Provide the (x, y) coordinate of the cell's center where the given text is located.  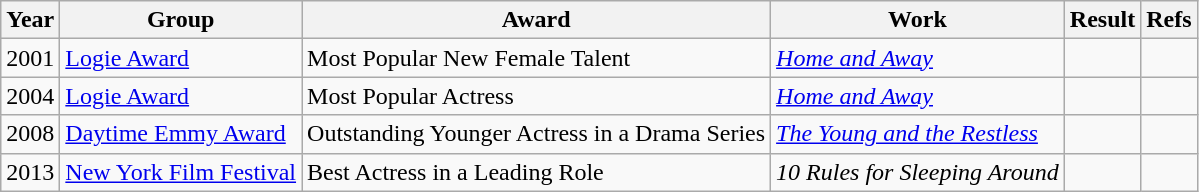
New York Film Festival (181, 172)
Work (918, 20)
Refs (1169, 20)
Group (181, 20)
Award (536, 20)
10 Rules for Sleeping Around (918, 172)
Daytime Emmy Award (181, 134)
Most Popular New Female Talent (536, 58)
Outstanding Younger Actress in a Drama Series (536, 134)
The Young and the Restless (918, 134)
2004 (30, 96)
Best Actress in a Leading Role (536, 172)
Year (30, 20)
2013 (30, 172)
Result (1102, 20)
Most Popular Actress (536, 96)
2008 (30, 134)
2001 (30, 58)
